Provide the (x, y) coordinate of the cell's center where the given text is located.  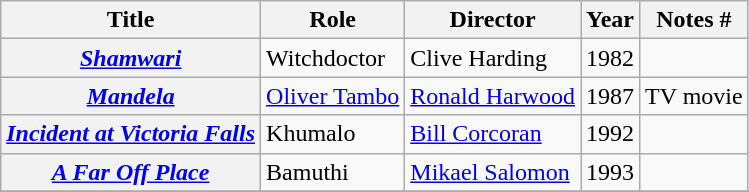
TV movie (694, 96)
Director (493, 20)
Incident at Victoria Falls (131, 134)
1982 (610, 58)
Mikael Salomon (493, 172)
Witchdoctor (333, 58)
1993 (610, 172)
Shamwari (131, 58)
A Far Off Place (131, 172)
Ronald Harwood (493, 96)
Bamuthi (333, 172)
Role (333, 20)
Title (131, 20)
Clive Harding (493, 58)
Oliver Tambo (333, 96)
Bill Corcoran (493, 134)
1987 (610, 96)
1992 (610, 134)
Notes # (694, 20)
Khumalo (333, 134)
Mandela (131, 96)
Year (610, 20)
